Scan for the cell matching the given text and deliver its [X, Y] coordinate at center. 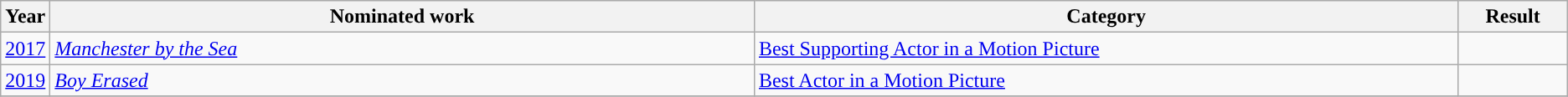
2017 [25, 48]
Best Actor in a Motion Picture [1106, 80]
Boy Erased [402, 80]
Year [25, 17]
Nominated work [402, 17]
Result [1513, 17]
Best Supporting Actor in a Motion Picture [1106, 48]
2019 [25, 80]
Manchester by the Sea [402, 48]
Category [1106, 17]
